Identify which cell holds the provided text, then report its [X, Y] central coordinate. 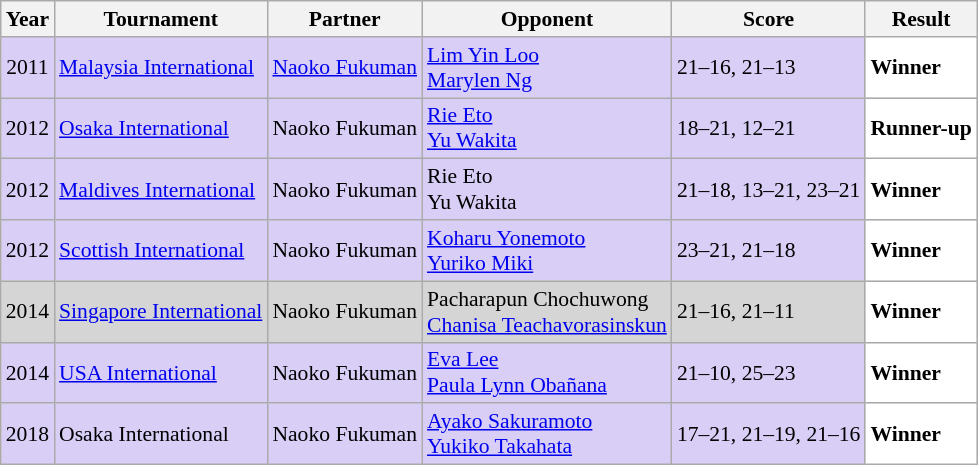
21–18, 13–21, 23–21 [769, 190]
Lim Yin Loo Marylen Ng [547, 68]
Ayako Sakuramoto Yukiko Takahata [547, 434]
Scottish International [160, 250]
2018 [28, 434]
Partner [344, 19]
2011 [28, 68]
Eva Lee Paula Lynn Obañana [547, 372]
Runner-up [920, 128]
Result [920, 19]
Malaysia International [160, 68]
Opponent [547, 19]
Maldives International [160, 190]
21–16, 21–13 [769, 68]
USA International [160, 372]
Koharu Yonemoto Yuriko Miki [547, 250]
Year [28, 19]
Singapore International [160, 312]
17–21, 21–19, 21–16 [769, 434]
21–16, 21–11 [769, 312]
Score [769, 19]
18–21, 12–21 [769, 128]
23–21, 21–18 [769, 250]
Pacharapun Chochuwong Chanisa Teachavorasinskun [547, 312]
21–10, 25–23 [769, 372]
Tournament [160, 19]
